Determine the [x, y] coordinate at the center of the cell enclosing the given text.  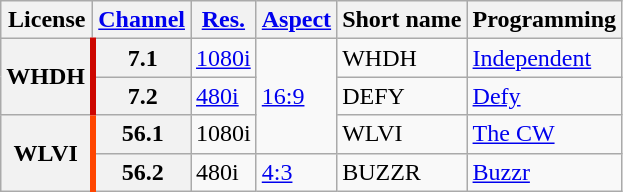
7.1 [142, 58]
DEFY [402, 96]
Res. [223, 20]
Programming [544, 20]
Channel [142, 20]
BUZZR [402, 172]
License [47, 20]
4:3 [296, 172]
Independent [544, 58]
16:9 [296, 96]
56.1 [142, 134]
The CW [544, 134]
Short name [402, 20]
Aspect [296, 20]
7.2 [142, 96]
56.2 [142, 172]
Buzzr [544, 172]
Defy [544, 96]
